From the cell containing the given text, extract its center point as [x, y] coordinate. 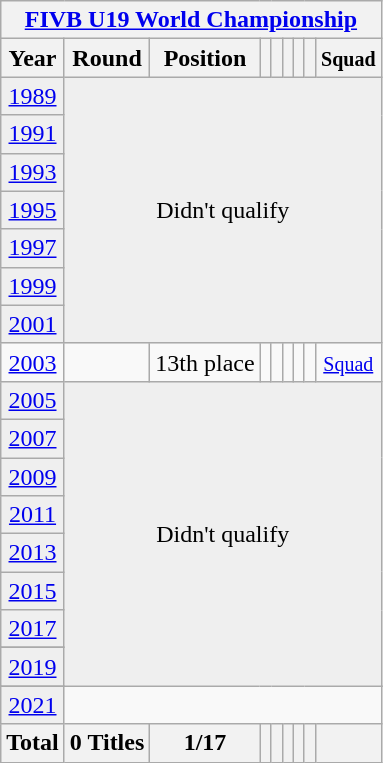
2009 [33, 477]
2013 [33, 553]
1995 [33, 210]
0 Titles [107, 743]
2011 [33, 515]
1989 [33, 96]
1993 [33, 172]
2015 [33, 591]
2021 [33, 705]
1997 [33, 248]
1991 [33, 134]
2003 [33, 362]
2017 [33, 629]
2005 [33, 400]
Year [33, 58]
2001 [33, 324]
FIVB U19 World Championship [191, 20]
13th place [205, 362]
2007 [33, 438]
Total [33, 743]
2019 [33, 667]
1/17 [205, 743]
Round [107, 58]
Position [205, 58]
1999 [33, 286]
